Locate the cell with the specified text and output its (x, y) center coordinate. 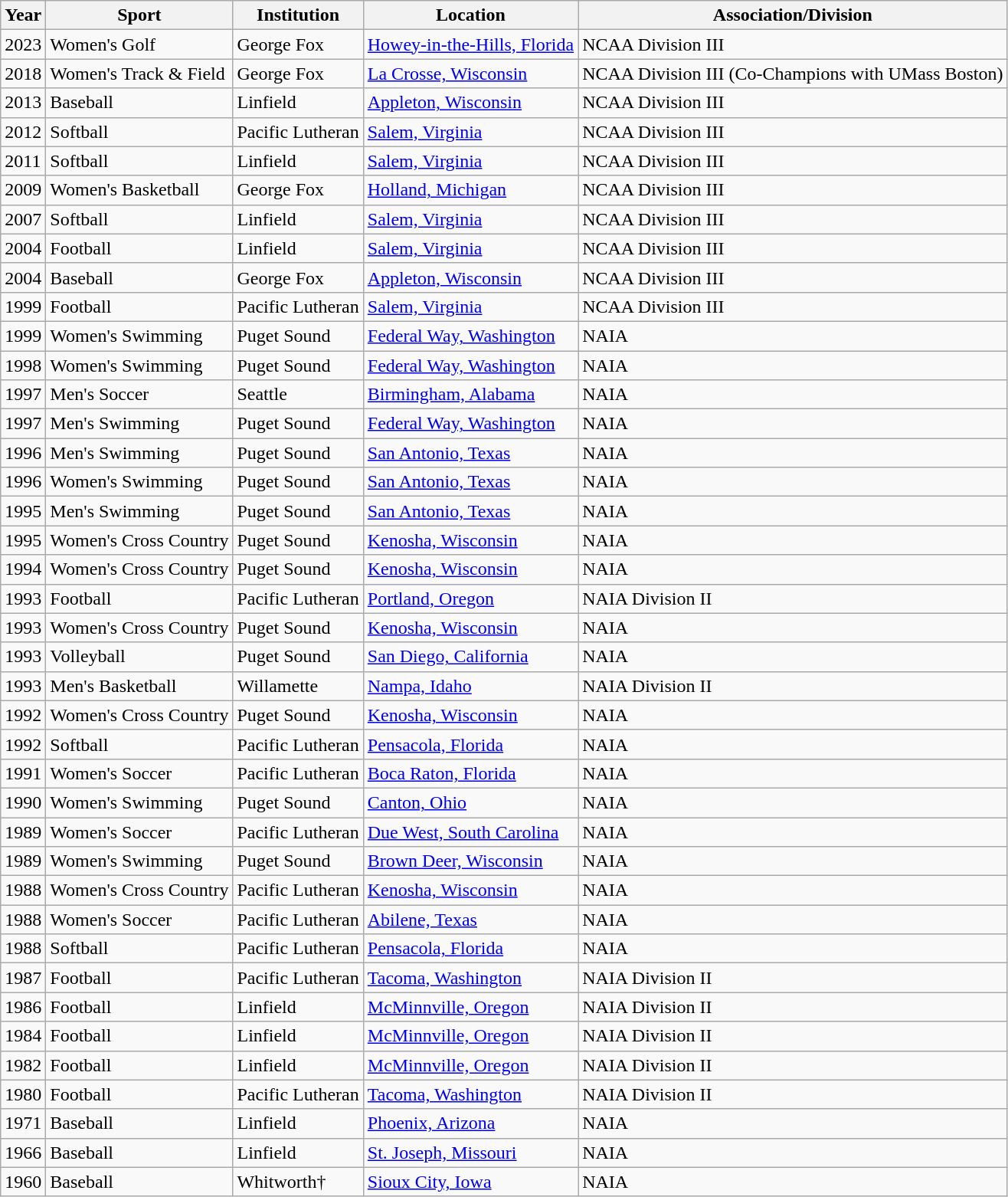
Whitworth† (298, 1182)
Location (470, 15)
Birmingham, Alabama (470, 395)
1986 (23, 1007)
Sport (139, 15)
1991 (23, 773)
Brown Deer, Wisconsin (470, 861)
Women's Basketball (139, 190)
Holland, Michigan (470, 190)
1982 (23, 1065)
2011 (23, 161)
2013 (23, 103)
St. Joseph, Missouri (470, 1153)
Women's Track & Field (139, 74)
1998 (23, 366)
Sioux City, Iowa (470, 1182)
1987 (23, 978)
2012 (23, 132)
1960 (23, 1182)
Year (23, 15)
Canton, Ohio (470, 802)
1984 (23, 1036)
1966 (23, 1153)
Due West, South Carolina (470, 831)
2018 (23, 74)
Association/Division (793, 15)
San Diego, California (470, 657)
Nampa, Idaho (470, 686)
La Crosse, Wisconsin (470, 74)
Men's Soccer (139, 395)
Women's Golf (139, 44)
Abilene, Texas (470, 920)
Willamette (298, 686)
Institution (298, 15)
1994 (23, 569)
Men's Basketball (139, 686)
Howey-in-the-Hills, Florida (470, 44)
Portland, Oregon (470, 598)
2023 (23, 44)
2009 (23, 190)
Seattle (298, 395)
Volleyball (139, 657)
Boca Raton, Florida (470, 773)
1990 (23, 802)
Phoenix, Arizona (470, 1123)
1971 (23, 1123)
1980 (23, 1094)
2007 (23, 219)
NCAA Division III (Co-Champions with UMass Boston) (793, 74)
